Determine the (X, Y) coordinate at the center of the cell enclosing the given text.  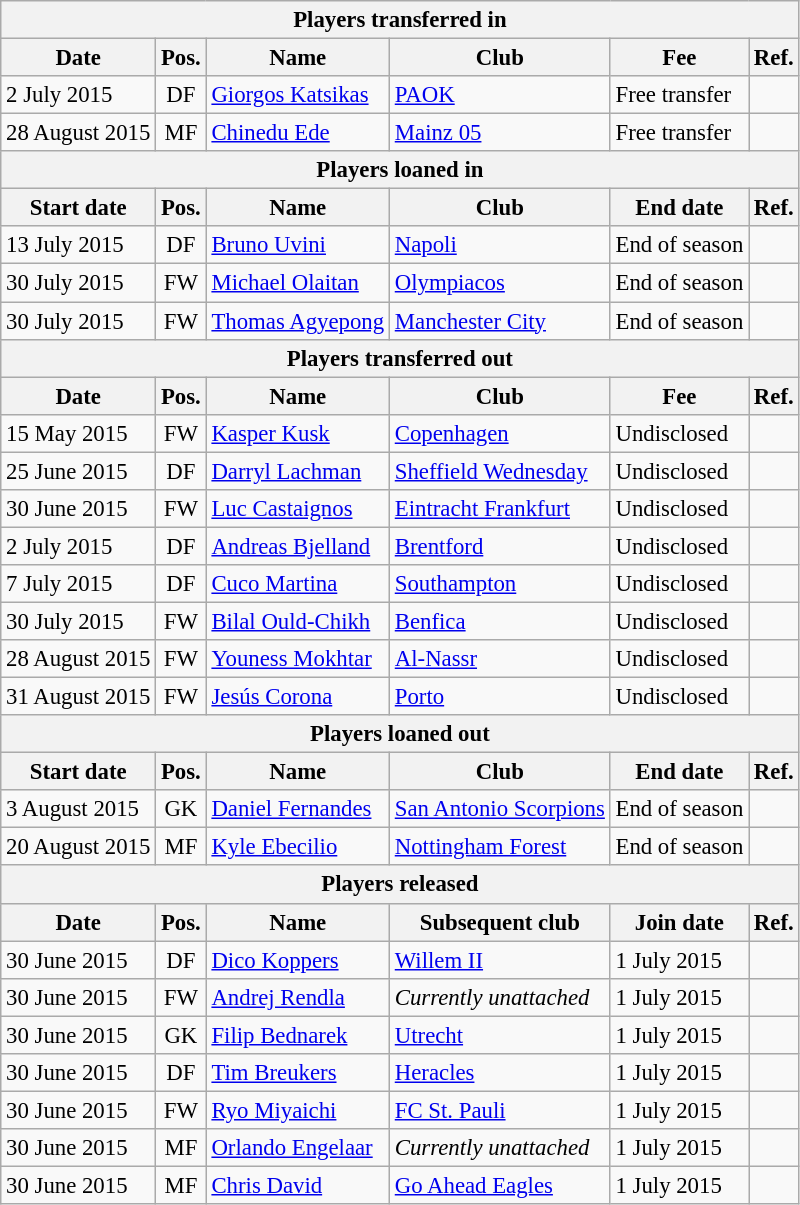
25 June 2015 (78, 471)
Utrecht (500, 1035)
FC St. Pauli (500, 1110)
Michael Olaitan (298, 283)
Tim Breukers (298, 1073)
Al-Nassr (500, 659)
Andrej Rendla (298, 997)
Napoli (500, 245)
Chinedu Ede (298, 133)
Orlando Engelaar (298, 1148)
Andreas Bjelland (298, 546)
Jesús Corona (298, 697)
Southampton (500, 584)
13 July 2015 (78, 245)
Giorgos Katsikas (298, 95)
Thomas Agyepong (298, 321)
Daniel Fernandes (298, 809)
Players loaned in (400, 170)
Benfica (500, 621)
Players released (400, 885)
Nottingham Forest (500, 847)
Players transferred in (400, 20)
Go Ahead Eagles (500, 1185)
Willem II (500, 960)
7 July 2015 (78, 584)
PAOK (500, 95)
Dico Koppers (298, 960)
Copenhagen (500, 433)
Eintracht Frankfurt (500, 509)
Bruno Uvini (298, 245)
Join date (679, 922)
Players transferred out (400, 358)
Sheffield Wednesday (500, 471)
Ryo Miyaichi (298, 1110)
Players loaned out (400, 734)
Kasper Kusk (298, 433)
3 August 2015 (78, 809)
San Antonio Scorpions (500, 809)
Youness Mokhtar (298, 659)
Kyle Ebecilio (298, 847)
20 August 2015 (78, 847)
Filip Bednarek (298, 1035)
Luc Castaignos (298, 509)
Cuco Martina (298, 584)
Manchester City (500, 321)
Heracles (500, 1073)
Darryl Lachman (298, 471)
Brentford (500, 546)
Mainz 05 (500, 133)
15 May 2015 (78, 433)
Bilal Ould-Chikh (298, 621)
Porto (500, 697)
Chris David (298, 1185)
Subsequent club (500, 922)
Olympiacos (500, 283)
31 August 2015 (78, 697)
